Locate the cell with the specified text and output its (x, y) center coordinate. 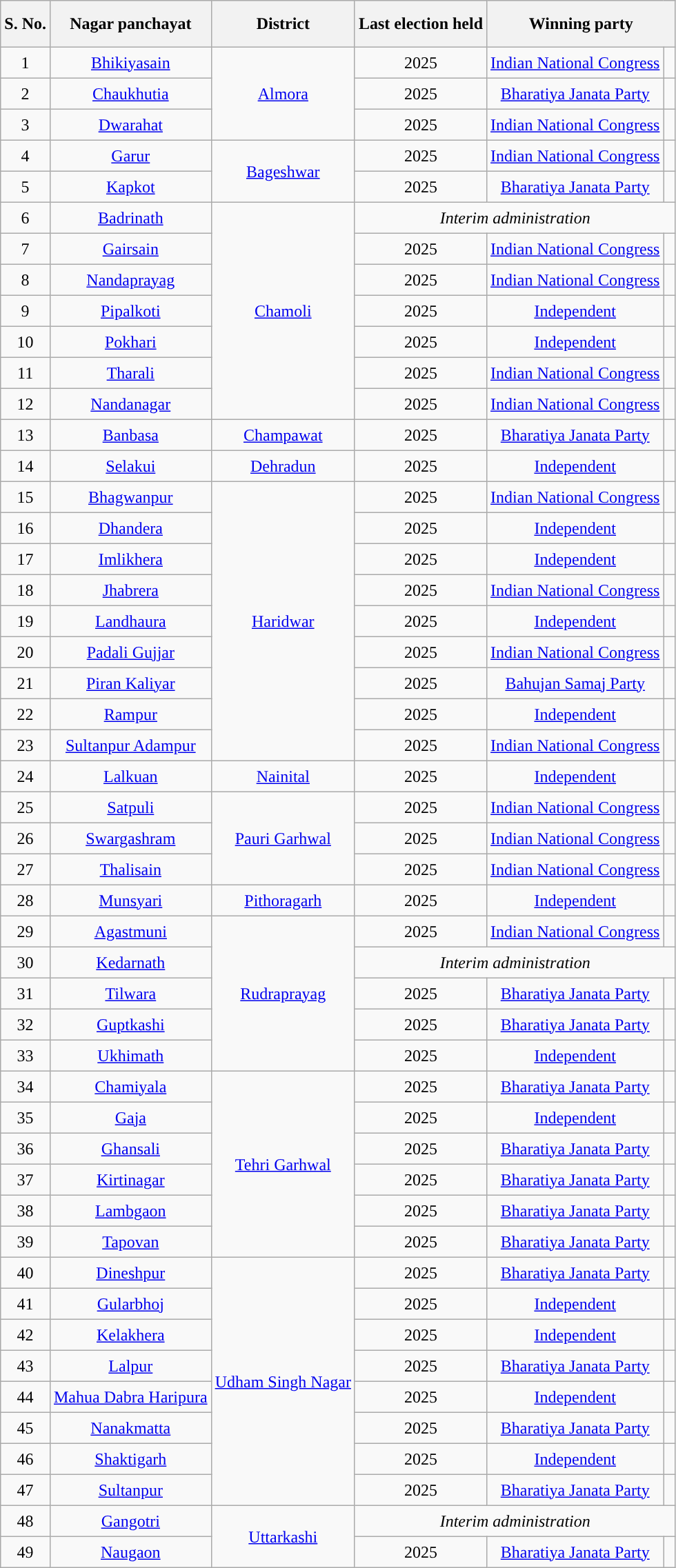
Tehri Garhwal (283, 1164)
43 (26, 1365)
Nainital (283, 776)
35 (26, 1117)
Udham Singh Nagar (283, 1381)
42 (26, 1335)
24 (26, 776)
Winning party (581, 24)
Gularbhoj (130, 1303)
40 (26, 1273)
39 (26, 1241)
S. No. (26, 24)
44 (26, 1397)
19 (26, 621)
Lambgaon (130, 1211)
Gangotri (130, 1521)
Lalkuan (130, 776)
Pauri Garhwal (283, 838)
20 (26, 652)
Tapovan (130, 1241)
Almora (283, 94)
Mahua Dabra Haripura (130, 1397)
13 (26, 434)
18 (26, 590)
Sultanpur (130, 1489)
36 (26, 1149)
8 (26, 280)
Pokhari (130, 342)
Gaja (130, 1117)
Champawat (283, 434)
Dhandera (130, 528)
30 (26, 963)
Sultanpur Adampur (130, 745)
48 (26, 1521)
3 (26, 124)
Lalpur (130, 1365)
23 (26, 745)
22 (26, 714)
Kedarnath (130, 963)
34 (26, 1087)
15 (26, 496)
Gairsain (130, 248)
Swargashram (130, 838)
31 (26, 993)
Guptkashi (130, 1025)
Bhagwanpur (130, 496)
Uttarkashi (283, 1536)
7 (26, 248)
25 (26, 807)
1 (26, 62)
Pithoragarh (283, 901)
Haridwar (283, 621)
32 (26, 1025)
17 (26, 559)
12 (26, 404)
38 (26, 1211)
Piran Kaliyar (130, 683)
Tharali (130, 372)
Kelakhera (130, 1335)
49 (26, 1551)
2 (26, 94)
5 (26, 186)
Dwarahat (130, 124)
Nagar panchayat (130, 24)
Bahujan Samaj Party (575, 683)
9 (26, 310)
Chaukhutia (130, 94)
Rampur (130, 714)
Landhaura (130, 621)
Tilwara (130, 993)
Naugaon (130, 1551)
Bhikiyasain (130, 62)
Selakui (130, 466)
47 (26, 1489)
Nandaprayag (130, 280)
26 (26, 838)
Garur (130, 156)
Nanakmatta (130, 1427)
28 (26, 901)
Nandanagar (130, 404)
16 (26, 528)
Banbasa (130, 434)
District (283, 24)
27 (26, 869)
Jhabrera (130, 590)
Imlikhera (130, 559)
45 (26, 1427)
Thalisain (130, 869)
Kapkot (130, 186)
21 (26, 683)
Agastmuni (130, 931)
Last election held (421, 24)
Kirtinagar (130, 1179)
Badrinath (130, 218)
Rudraprayag (283, 993)
29 (26, 931)
11 (26, 372)
Chamiyala (130, 1087)
Ghansali (130, 1149)
Munsyari (130, 901)
10 (26, 342)
37 (26, 1179)
Pipalkoti (130, 310)
6 (26, 218)
Bageshwar (283, 171)
Dehradun (283, 466)
Chamoli (283, 310)
46 (26, 1459)
Ukhimath (130, 1055)
Dineshpur (130, 1273)
Satpuli (130, 807)
41 (26, 1303)
Padali Gujjar (130, 652)
33 (26, 1055)
4 (26, 156)
14 (26, 466)
Shaktigarh (130, 1459)
